Detect which cell encompasses the target text, then output its (x, y) center coordinate. 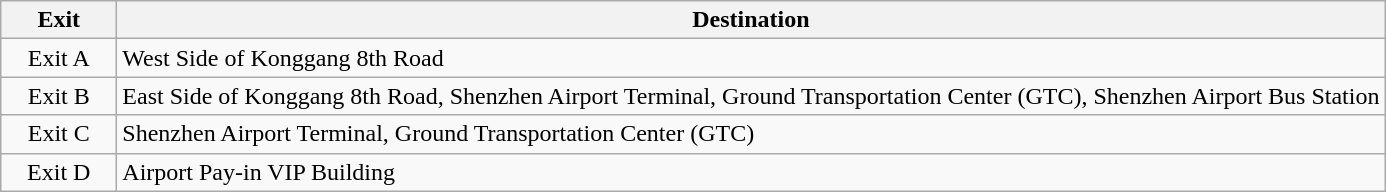
Exit D (59, 172)
Exit B (59, 96)
Exit (59, 20)
Shenzhen Airport Terminal, Ground Transportation Center (GTC) (751, 134)
Destination (751, 20)
Airport Pay-in VIP Building (751, 172)
Exit A (59, 58)
East Side of Konggang 8th Road, Shenzhen Airport Terminal, Ground Transportation Center (GTC), Shenzhen Airport Bus Station (751, 96)
West Side of Konggang 8th Road (751, 58)
Exit C (59, 134)
